Locate the cell with the specified text and output its [x, y] center coordinate. 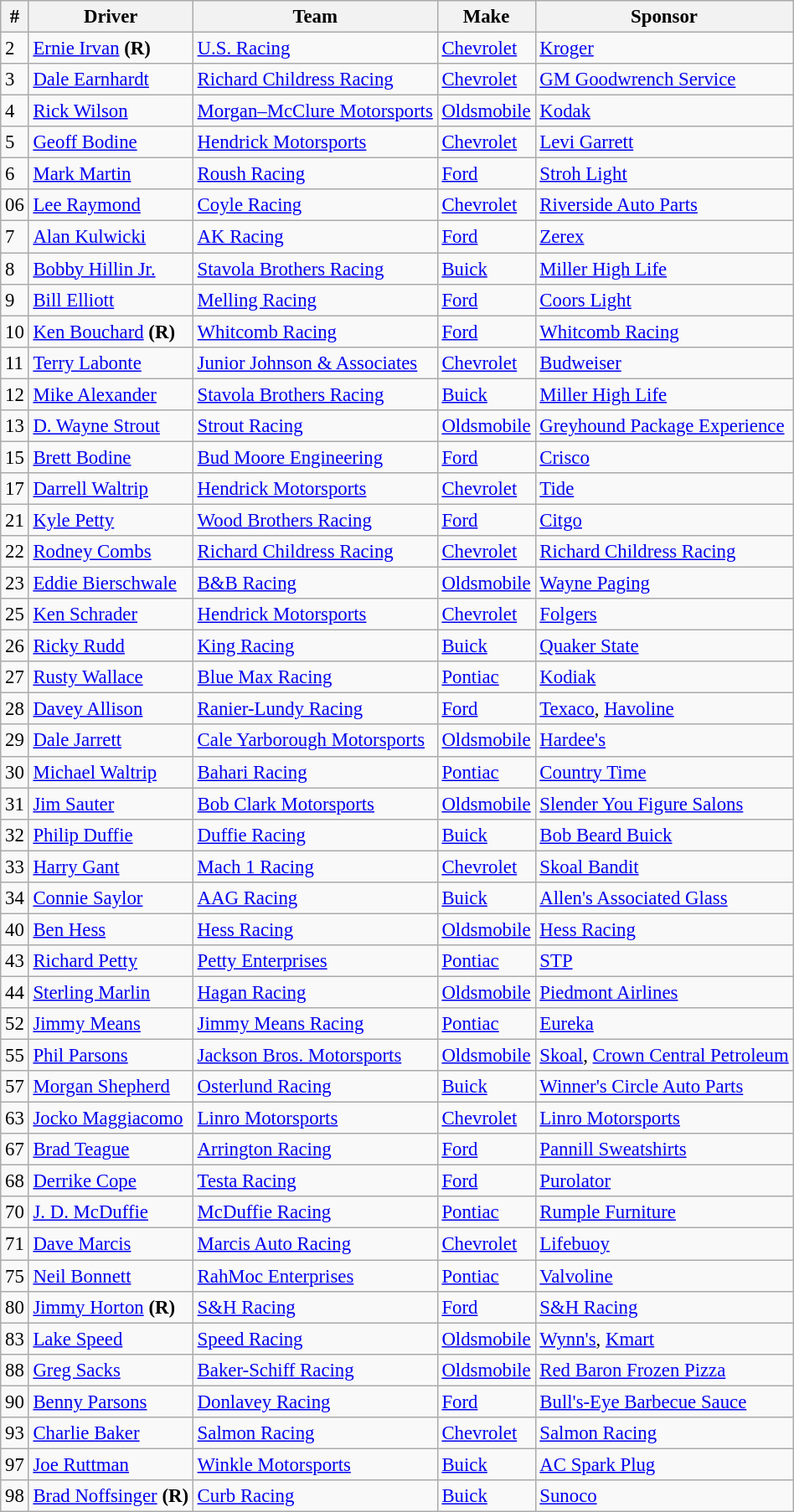
Crisco [664, 457]
Phil Parsons [111, 1056]
Jim Sauter [111, 804]
32 [15, 835]
Marcis Auto Racing [315, 1244]
Junior Johnson & Associates [315, 363]
Arrington Racing [315, 1149]
Kyle Petty [111, 520]
Harry Gant [111, 867]
17 [15, 489]
Lake Speed [111, 1339]
Coors Light [664, 300]
J. D. McDuffie [111, 1213]
Morgan Shepherd [111, 1087]
Derrike Cope [111, 1181]
Slender You Figure Salons [664, 804]
Dave Marcis [111, 1244]
Citgo [664, 520]
10 [15, 332]
23 [15, 584]
Kroger [664, 49]
Winner's Circle Auto Parts [664, 1087]
Bud Moore Engineering [315, 457]
AAG Racing [315, 898]
Piedmont Airlines [664, 992]
88 [15, 1370]
28 [15, 709]
67 [15, 1149]
Purolator [664, 1181]
RahMoc Enterprises [315, 1276]
Team [315, 17]
26 [15, 646]
Red Baron Frozen Pizza [664, 1370]
Ernie Irvan (R) [111, 49]
Duffie Racing [315, 835]
Cale Yarborough Motorsports [315, 741]
Bill Elliott [111, 300]
Ben Hess [111, 929]
83 [15, 1339]
30 [15, 772]
Melling Racing [315, 300]
90 [15, 1401]
Driver [111, 17]
44 [15, 992]
21 [15, 520]
Geoff Bodine [111, 142]
9 [15, 300]
Jocko Maggiacomo [111, 1119]
Rodney Combs [111, 552]
Winkle Motorsports [315, 1464]
Hardee's [664, 741]
Brad Teague [111, 1149]
Mark Martin [111, 174]
Eureka [664, 1024]
# [15, 17]
Greyhound Package Experience [664, 426]
31 [15, 804]
Richard Petty [111, 961]
Kodak [664, 111]
93 [15, 1433]
Joe Ruttman [111, 1464]
Country Time [664, 772]
Hagan Racing [315, 992]
Wayne Paging [664, 584]
Speed Racing [315, 1339]
Bob Clark Motorsports [315, 804]
D. Wayne Strout [111, 426]
97 [15, 1464]
Morgan–McClure Motorsports [315, 111]
Jimmy Means Racing [315, 1024]
7 [15, 237]
Coyle Racing [315, 205]
3 [15, 80]
Rick Wilson [111, 111]
King Racing [315, 646]
Davey Allison [111, 709]
Make [486, 17]
Skoal Bandit [664, 867]
15 [15, 457]
Ken Schrader [111, 615]
98 [15, 1496]
Greg Sacks [111, 1370]
AC Spark Plug [664, 1464]
27 [15, 677]
B&B Racing [315, 584]
Wynn's, Kmart [664, 1339]
Testa Racing [315, 1181]
43 [15, 961]
Ken Bouchard (R) [111, 332]
Pannill Sweatshirts [664, 1149]
Jackson Bros. Motorsports [315, 1056]
Ranier-Lundy Racing [315, 709]
13 [15, 426]
Budweiser [664, 363]
Kodiak [664, 677]
Charlie Baker [111, 1433]
Roush Racing [315, 174]
4 [15, 111]
80 [15, 1307]
Folgers [664, 615]
Bull's-Eye Barbecue Sauce [664, 1401]
Lifebuoy [664, 1244]
6 [15, 174]
Neil Bonnett [111, 1276]
Allen's Associated Glass [664, 898]
Ricky Rudd [111, 646]
29 [15, 741]
34 [15, 898]
Terry Labonte [111, 363]
Bahari Racing [315, 772]
33 [15, 867]
Benny Parsons [111, 1401]
Connie Saylor [111, 898]
GM Goodwrench Service [664, 80]
40 [15, 929]
25 [15, 615]
Jimmy Means [111, 1024]
U.S. Racing [315, 49]
5 [15, 142]
55 [15, 1056]
8 [15, 269]
Rusty Wallace [111, 677]
Sterling Marlin [111, 992]
Curb Racing [315, 1496]
63 [15, 1119]
Skoal, Crown Central Petroleum [664, 1056]
Mike Alexander [111, 394]
68 [15, 1181]
75 [15, 1276]
70 [15, 1213]
Mach 1 Racing [315, 867]
Sunoco [664, 1496]
Sponsor [664, 17]
Blue Max Racing [315, 677]
Darrell Waltrip [111, 489]
Jimmy Horton (R) [111, 1307]
Michael Waltrip [111, 772]
Riverside Auto Parts [664, 205]
Strout Racing [315, 426]
AK Racing [315, 237]
12 [15, 394]
Tide [664, 489]
Stroh Light [664, 174]
Petty Enterprises [315, 961]
11 [15, 363]
Alan Kulwicki [111, 237]
Baker-Schiff Racing [315, 1370]
McDuffie Racing [315, 1213]
52 [15, 1024]
22 [15, 552]
Donlavey Racing [315, 1401]
2 [15, 49]
Bobby Hillin Jr. [111, 269]
Zerex [664, 237]
Dale Jarrett [111, 741]
STP [664, 961]
Texaco, Havoline [664, 709]
Philip Duffie [111, 835]
Lee Raymond [111, 205]
Bob Beard Buick [664, 835]
Rumple Furniture [664, 1213]
Brad Noffsinger (R) [111, 1496]
06 [15, 205]
Dale Earnhardt [111, 80]
Brett Bodine [111, 457]
Osterlund Racing [315, 1087]
71 [15, 1244]
57 [15, 1087]
Wood Brothers Racing [315, 520]
Levi Garrett [664, 142]
Quaker State [664, 646]
Valvoline [664, 1276]
Eddie Bierschwale [111, 584]
